Determine the [x, y] coordinate at the center of the cell enclosing the given text.  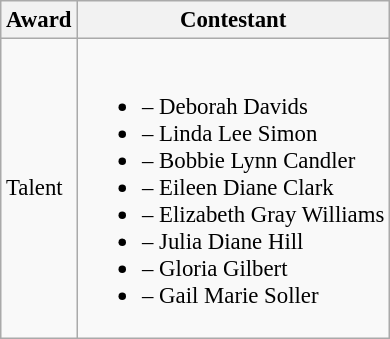
Award [39, 20]
Talent [39, 188]
Contestant [234, 20]
